Return [x, y] of the center of cell containing provided text 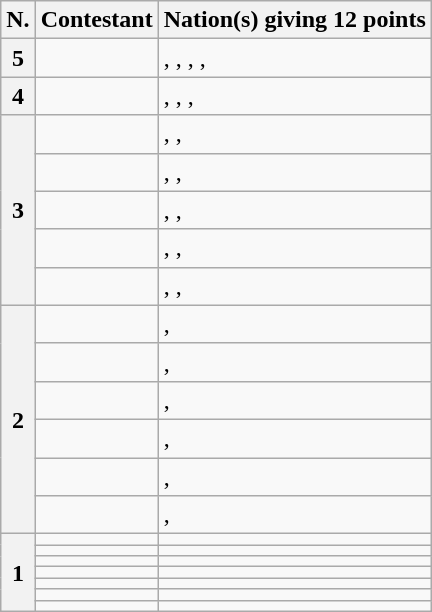
N. [18, 20]
Contestant [96, 20]
, , , [294, 96]
1 [18, 572]
Nation(s) giving 12 points [294, 20]
5 [18, 58]
4 [18, 96]
3 [18, 210]
, , , , [294, 58]
2 [18, 419]
